Locate the cell with the specified text and output its (x, y) center coordinate. 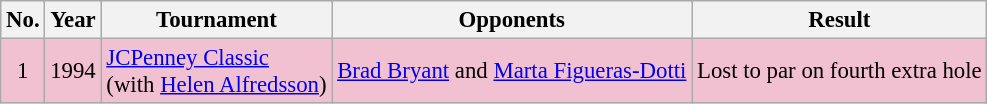
Tournament (216, 20)
Brad Bryant and Marta Figueras-Dotti (512, 72)
JCPenney Classic(with Helen Alfredsson) (216, 72)
Opponents (512, 20)
Lost to par on fourth extra hole (840, 72)
No. (23, 20)
Result (840, 20)
Year (73, 20)
1 (23, 72)
1994 (73, 72)
